Identify which cell holds the provided text, then report its [x, y] central coordinate. 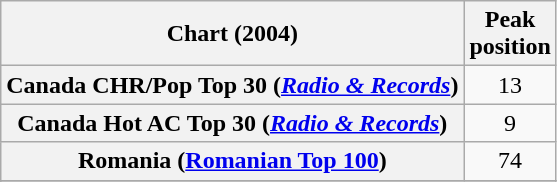
Canada Hot AC Top 30 (Radio & Records) [232, 123]
Chart (2004) [232, 34]
Peakposition [510, 34]
Romania (Romanian Top 100) [232, 161]
13 [510, 85]
Canada CHR/Pop Top 30 (Radio & Records) [232, 85]
74 [510, 161]
9 [510, 123]
